From the cell containing the given text, extract its center point as [X, Y] coordinate. 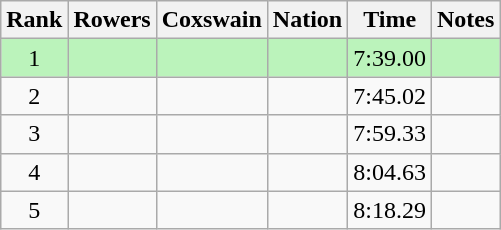
7:59.33 [390, 134]
1 [34, 58]
Time [390, 20]
Notes [465, 20]
Rowers [112, 20]
8:04.63 [390, 172]
Nation [307, 20]
5 [34, 210]
7:45.02 [390, 96]
3 [34, 134]
4 [34, 172]
2 [34, 96]
Rank [34, 20]
7:39.00 [390, 58]
Coxswain [212, 20]
8:18.29 [390, 210]
